Scan for the cell matching the given text and deliver its (X, Y) coordinate at center. 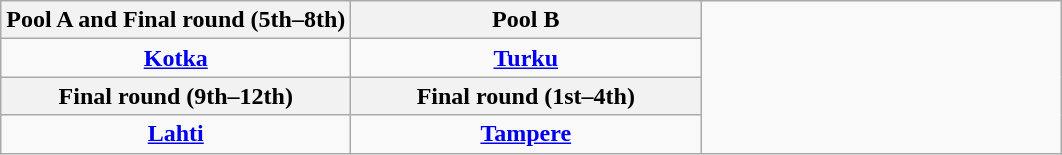
Pool A and Final round (5th–8th) (176, 20)
Kotka (176, 58)
Turku (526, 58)
Final round (1st–4th) (526, 96)
Lahti (176, 134)
Final round (9th–12th) (176, 96)
Tampere (526, 134)
Pool B (526, 20)
